Output the (x, y) coordinate of the center of the cell containing the given text.  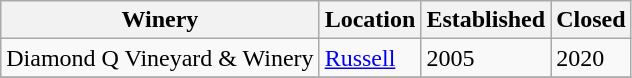
Closed (591, 20)
Established (486, 20)
2005 (486, 58)
Winery (160, 20)
2020 (591, 58)
Russell (370, 58)
Diamond Q Vineyard & Winery (160, 58)
Location (370, 20)
